Extract the (x, y) coordinate from the center of the cell holding the provided text.  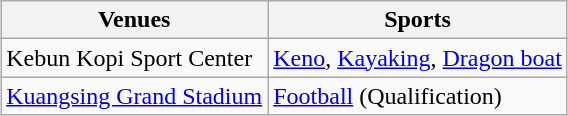
Keno, Kayaking, Dragon boat (418, 58)
Venues (134, 20)
Kuangsing Grand Stadium (134, 96)
Sports (418, 20)
Kebun Kopi Sport Center (134, 58)
Football (Qualification) (418, 96)
